Find where the given text appears and provide that cell's center as [x, y] coordinate. 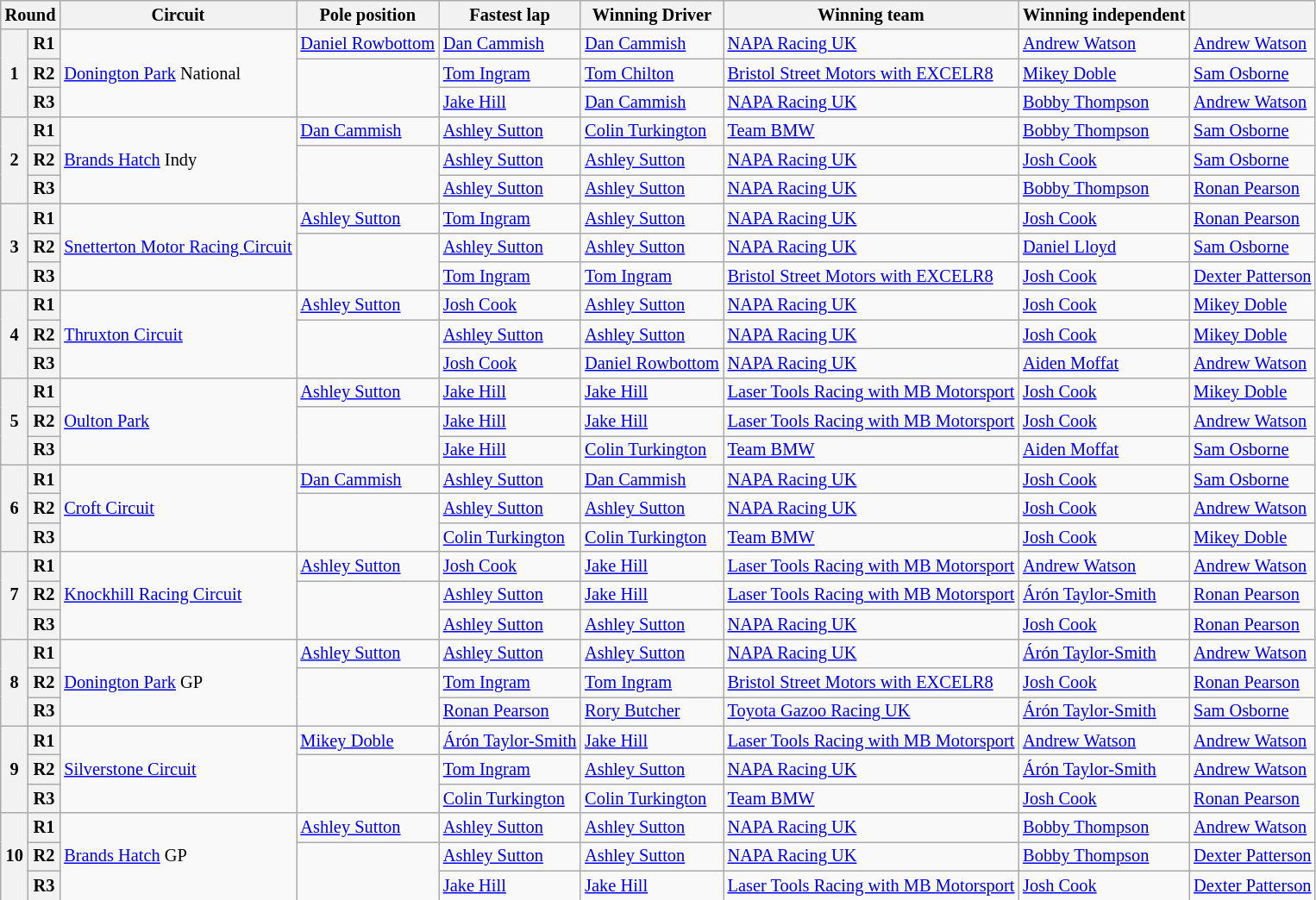
Oulton Park [178, 421]
Daniel Lloyd [1104, 247]
8 [15, 683]
3 [15, 247]
Donington Park GP [178, 683]
Circuit [178, 15]
Snetterton Motor Racing Circuit [178, 247]
Croft Circuit [178, 509]
9 [15, 769]
2 [15, 160]
Silverstone Circuit [178, 769]
7 [15, 595]
Winning Driver [652, 15]
Winning team [871, 15]
Thruxton Circuit [178, 334]
Winning independent [1104, 15]
Donington Park National [178, 72]
Brands Hatch GP [178, 857]
Toyota Gazoo Racing UK [871, 711]
4 [15, 334]
5 [15, 421]
6 [15, 509]
1 [15, 72]
Knockhill Racing Circuit [178, 595]
Tom Chilton [652, 73]
Brands Hatch Indy [178, 160]
Round [31, 15]
Rory Butcher [652, 711]
Pole position [367, 15]
Fastest lap [510, 15]
10 [15, 857]
